Provide the (x, y) coordinate of the cell's center where the given text is located.  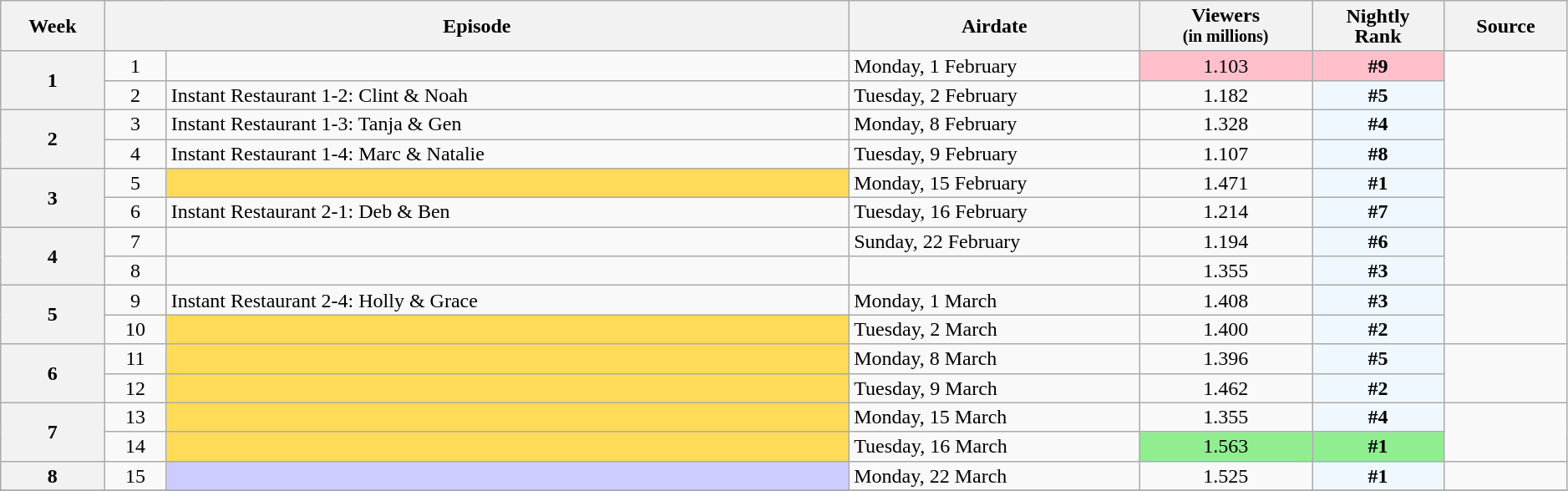
1.396 (1226, 359)
Week (53, 27)
Instant Restaurant 1-4: Marc & Natalie (508, 154)
1.107 (1226, 154)
Instant Restaurant 2-1: Deb & Ben (508, 212)
Tuesday, 2 March (994, 329)
Episode (477, 27)
Monday, 22 March (994, 476)
1.408 (1226, 301)
Tuesday, 16 February (994, 212)
#8 (1378, 154)
1.400 (1226, 329)
Airdate (994, 27)
15 (135, 476)
1.103 (1226, 65)
NightlyRank (1378, 27)
14 (135, 446)
Sunday, 22 February (994, 242)
10 (135, 329)
1.194 (1226, 242)
Monday, 1 March (994, 301)
#7 (1378, 212)
1.525 (1226, 476)
Monday, 8 March (994, 359)
Instant Restaurant 1-2: Clint & Noah (508, 95)
12 (135, 387)
#9 (1378, 65)
Monday, 8 February (994, 124)
#6 (1378, 242)
Monday, 15 February (994, 184)
1.563 (1226, 446)
9 (135, 301)
11 (135, 359)
Instant Restaurant 1-3: Tanja & Gen (508, 124)
Tuesday, 2 February (994, 95)
Instant Restaurant 2-4: Holly & Grace (508, 301)
Monday, 1 February (994, 65)
Monday, 15 March (994, 418)
Tuesday, 9 February (994, 154)
1.214 (1226, 212)
13 (135, 418)
Tuesday, 9 March (994, 387)
1.462 (1226, 387)
1.182 (1226, 95)
1.471 (1226, 184)
1.328 (1226, 124)
Source (1506, 27)
Viewers(in millions) (1226, 27)
Tuesday, 16 March (994, 446)
